Provide the [x, y] coordinate of the cell's center where the given text is located.  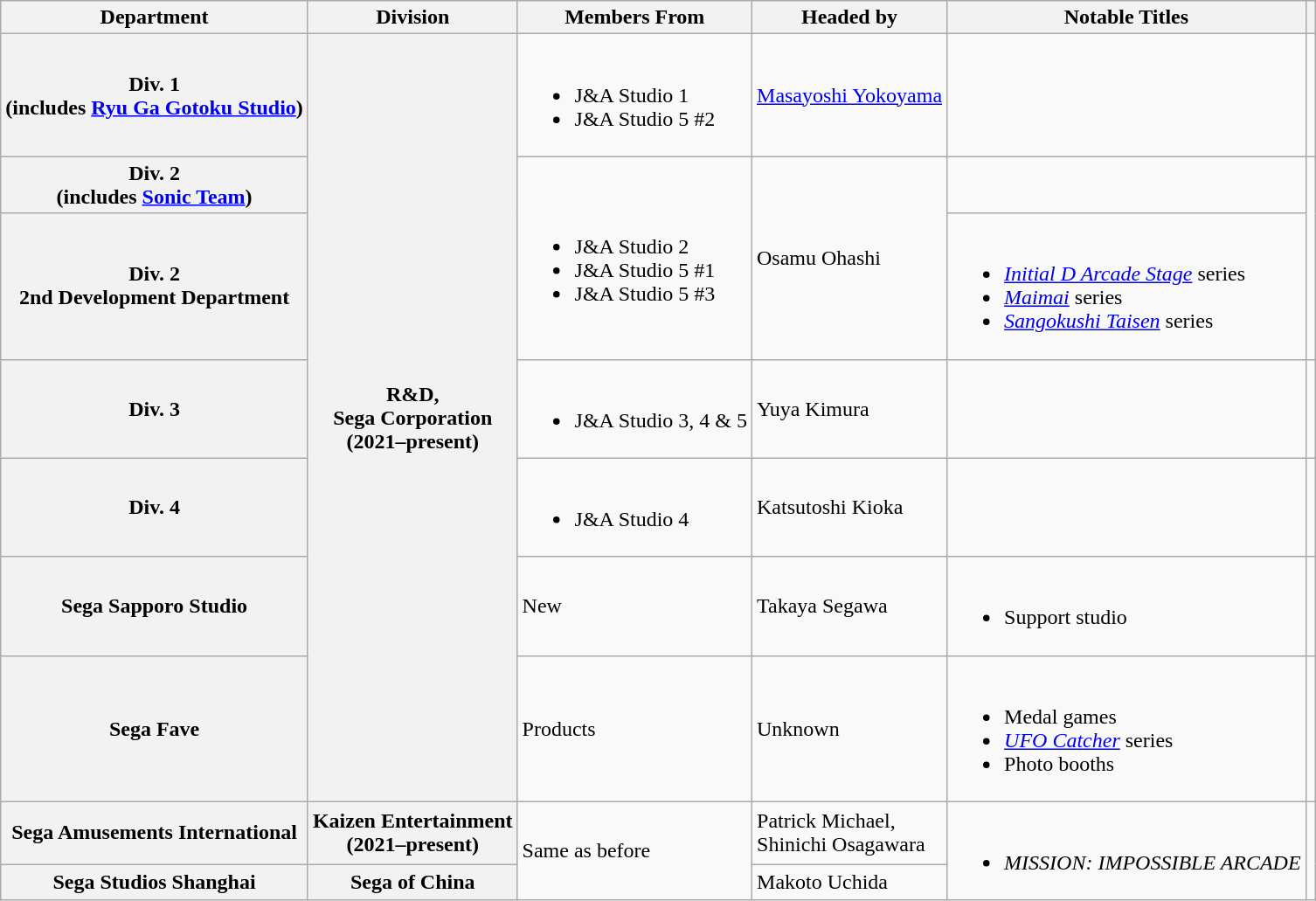
Headed by [849, 17]
J&A Studio 2J&A Studio 5 #1J&A Studio 5 #3 [634, 258]
Sega Sapporo Studio [155, 606]
Osamu Ohashi [849, 258]
Sega Amusements International [155, 832]
J&A Studio 1J&A Studio 5 #2 [634, 95]
Same as before [634, 851]
J&A Studio 4 [634, 507]
Products [634, 729]
Div. 4 [155, 507]
Katsutoshi Kioka [849, 507]
Div. 1(includes Ryu Ga Gotoku Studio) [155, 95]
Sega Fave [155, 729]
Kaizen Entertainment(2021–present) [412, 832]
Div. 3 [155, 409]
Makoto Uchida [849, 883]
Initial D Arcade Stage seriesMaimai seriesSangokushi Taisen series [1127, 287]
Medal gamesUFO Catcher seriesPhoto booths [1127, 729]
Department [155, 17]
J&A Studio 3, 4 & 5 [634, 409]
Support studio [1127, 606]
Notable Titles [1127, 17]
Yuya Kimura [849, 409]
Sega Studios Shanghai [155, 883]
Patrick Michael,Shinichi Osagawara [849, 832]
Div. 2(includes Sonic Team) [155, 185]
Sega of China [412, 883]
Members From [634, 17]
R&D,Sega Corporation(2021–present) [412, 418]
MISSION: IMPOSSIBLE ARCADE [1127, 851]
Unknown [849, 729]
Div. 22nd Development Department [155, 287]
Division [412, 17]
Masayoshi Yokoyama [849, 95]
New [634, 606]
Takaya Segawa [849, 606]
